Return the [x, y] coordinate for the center point of the cell that contains the specified text.  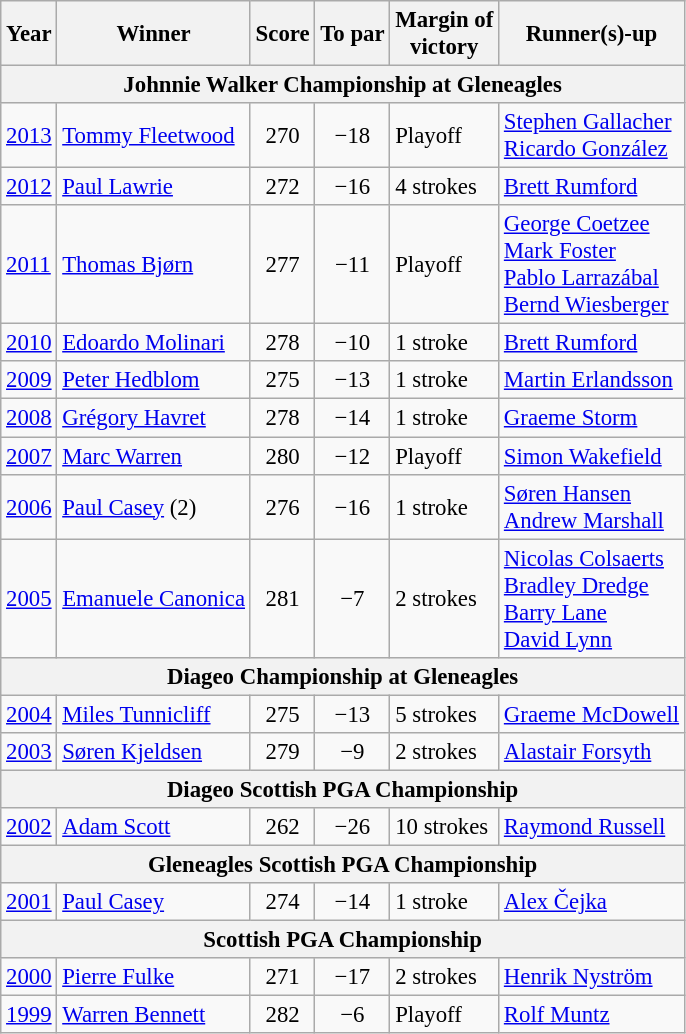
Tommy Fleetwood [154, 136]
George Coetzee Mark Foster Pablo Larrazábal Bernd Wiesberger [592, 264]
2009 [29, 381]
2005 [29, 598]
To par [352, 34]
Johnnie Walker Championship at Gleneagles [343, 85]
10 strokes [444, 827]
2010 [29, 343]
Pierre Fulke [154, 977]
Nicolas Colsaerts Bradley Dredge Barry Lane David Lynn [592, 598]
−6 [352, 1015]
Margin ofvictory [444, 34]
Peter Hedblom [154, 381]
Raymond Russell [592, 827]
−12 [352, 456]
2002 [29, 827]
2011 [29, 264]
281 [282, 598]
Simon Wakefield [592, 456]
276 [282, 506]
279 [282, 752]
−9 [352, 752]
Score [282, 34]
Warren Bennett [154, 1015]
2000 [29, 977]
Runner(s)-up [592, 34]
1999 [29, 1015]
2001 [29, 902]
262 [282, 827]
280 [282, 456]
2007 [29, 456]
Rolf Muntz [592, 1015]
Søren Hansen Andrew Marshall [592, 506]
Thomas Bjørn [154, 264]
Søren Kjeldsen [154, 752]
Diageo Scottish PGA Championship [343, 789]
282 [282, 1015]
Gleneagles Scottish PGA Championship [343, 864]
−26 [352, 827]
274 [282, 902]
Year [29, 34]
−17 [352, 977]
2003 [29, 752]
270 [282, 136]
Alastair Forsyth [592, 752]
2004 [29, 714]
Marc Warren [154, 456]
4 strokes [444, 187]
277 [282, 264]
2008 [29, 418]
Martin Erlandsson [592, 381]
Graeme McDowell [592, 714]
Adam Scott [154, 827]
271 [282, 977]
Edoardo Molinari [154, 343]
Diageo Championship at Gleneagles [343, 676]
5 strokes [444, 714]
2006 [29, 506]
Grégory Havret [154, 418]
Paul Casey (2) [154, 506]
Scottish PGA Championship [343, 940]
−10 [352, 343]
Henrik Nyström [592, 977]
2013 [29, 136]
Stephen Gallacher Ricardo González [592, 136]
Paul Casey [154, 902]
Alex Čejka [592, 902]
Paul Lawrie [154, 187]
272 [282, 187]
Miles Tunnicliff [154, 714]
2012 [29, 187]
Emanuele Canonica [154, 598]
−11 [352, 264]
Graeme Storm [592, 418]
−7 [352, 598]
−18 [352, 136]
Winner [154, 34]
